Determine the (x, y) coordinate at the center of the cell enclosing the given text.  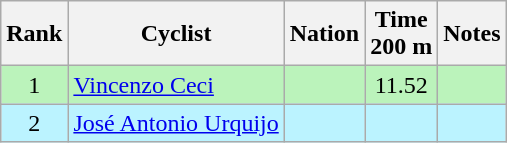
Time200 m (402, 34)
1 (34, 85)
Notes (472, 34)
Vincenzo Ceci (176, 85)
Rank (34, 34)
2 (34, 123)
Nation (324, 34)
11.52 (402, 85)
José Antonio Urquijo (176, 123)
Cyclist (176, 34)
